Find where the given text appears and provide that cell's center as (X, Y) coordinate. 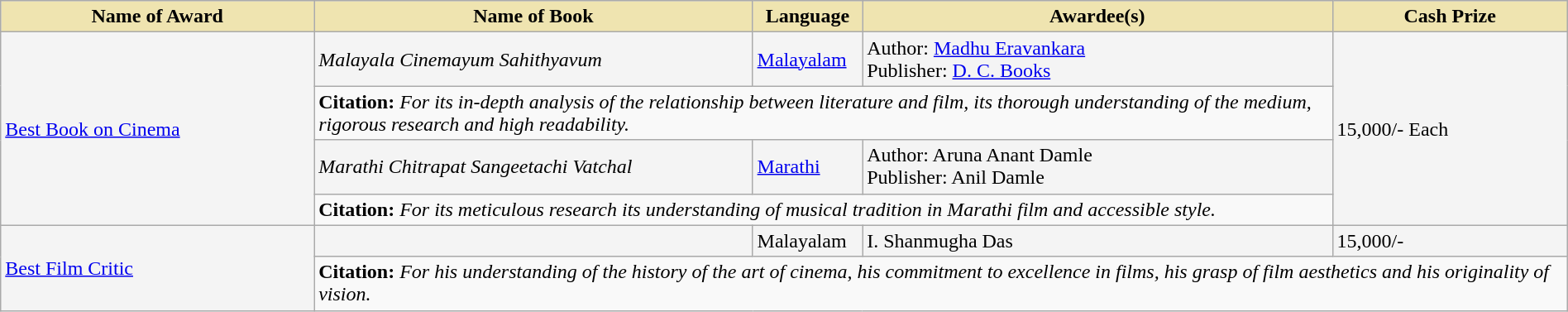
Language (807, 17)
Best Film Critic (157, 268)
I. Shanmugha Das (1097, 241)
15,000/- (1450, 241)
Best Book on Cinema (157, 129)
Author: Madhu EravankaraPublisher: D. C. Books (1097, 60)
Author: Aruna Anant DamlePublisher: Anil Damle (1097, 167)
Name of Book (533, 17)
Malayala Cinemayum Sahithyavum (533, 60)
Name of Award (157, 17)
Awardee(s) (1097, 17)
Marathi (807, 167)
Cash Prize (1450, 17)
15,000/- Each (1450, 129)
Marathi Chitrapat Sangeetachi Vatchal (533, 167)
Citation: For its meticulous research its understanding of musical tradition in Marathi film and accessible style. (824, 209)
